Determine the (x, y) coordinate at the center of the cell enclosing the given text.  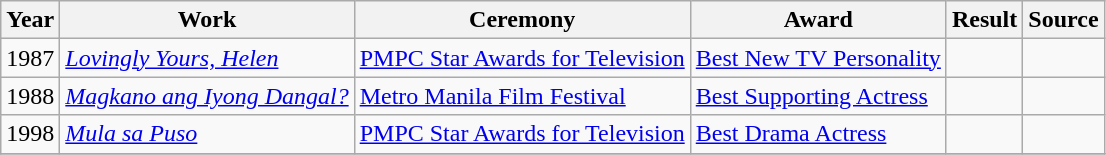
Mula sa Puso (207, 134)
1988 (30, 96)
Year (30, 20)
Lovingly Yours, Helen (207, 58)
1987 (30, 58)
Result (984, 20)
Best New TV Personality (818, 58)
Award (818, 20)
Source (1064, 20)
Magkano ang Iyong Dangal? (207, 96)
Best Supporting Actress (818, 96)
1998 (30, 134)
Metro Manila Film Festival (522, 96)
Work (207, 20)
Ceremony (522, 20)
Best Drama Actress (818, 134)
